For the text-containing cell, return its midpoint in (x, y) coordinate format. 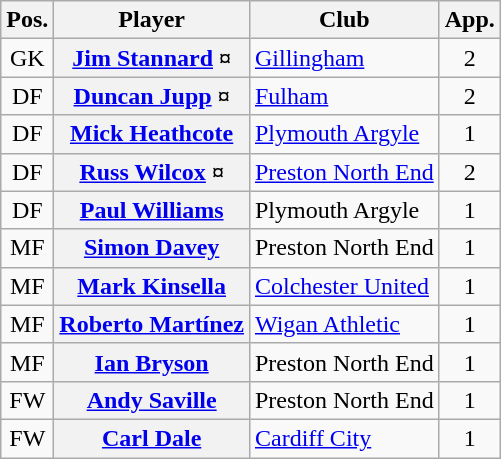
Carl Dale (152, 438)
GK (28, 58)
Wigan Athletic (344, 324)
App. (470, 20)
Jim Stannard ¤ (152, 58)
Player (152, 20)
Paul Williams (152, 210)
Ian Bryson (152, 362)
Andy Saville (152, 400)
Simon Davey (152, 248)
Roberto Martínez (152, 324)
Cardiff City (344, 438)
Colchester United (344, 286)
Fulham (344, 96)
Gillingham (344, 58)
Club (344, 20)
Duncan Jupp ¤ (152, 96)
Mark Kinsella (152, 286)
Pos. (28, 20)
Russ Wilcox ¤ (152, 172)
Mick Heathcote (152, 134)
